Capture the cell that displays the provided text and extract its [x, y] central coordinate. 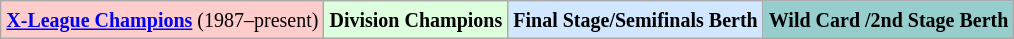
Division Champions [416, 20]
Wild Card /2nd Stage Berth [888, 20]
Final Stage/Semifinals Berth [636, 20]
X-League Champions (1987–present) [162, 20]
